Return the [X, Y] coordinate for the center point of the cell that contains the specified text.  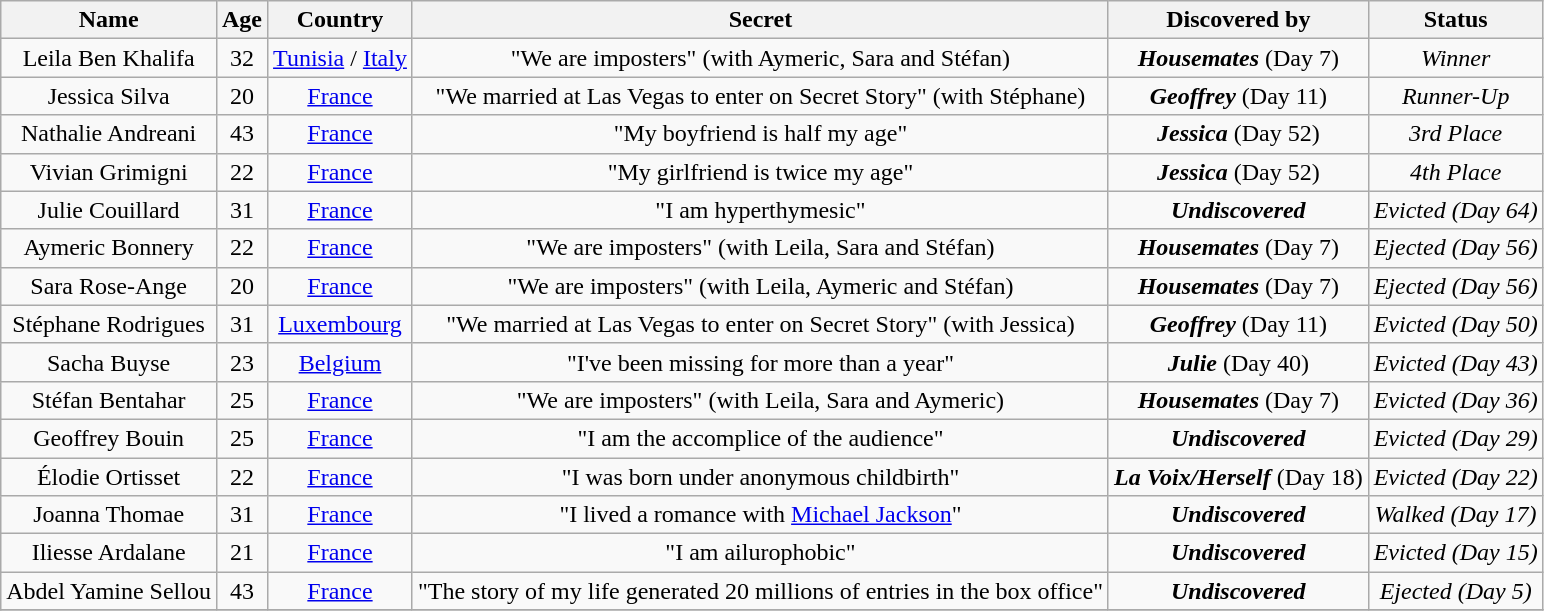
"We married at Las Vegas to enter on Secret Story" (with Jessica) [760, 324]
Country [340, 20]
Stéfan Bentahar [109, 400]
Winner [1456, 58]
Élodie Ortisset [109, 477]
"We married at Las Vegas to enter on Secret Story" (with Stéphane) [760, 96]
"I lived a romance with Michael Jackson" [760, 515]
3rd Place [1456, 134]
"I was born under anonymous childbirth" [760, 477]
Julie Couillard [109, 210]
Tunisia / Italy [340, 58]
Name [109, 20]
Vivian Grimigni [109, 172]
Walked (Day 17) [1456, 515]
"We are imposters" (with Aymeric, Sara and Stéfan) [760, 58]
21 [242, 553]
32 [242, 58]
"We are imposters" (with Leila, Sara and Stéfan) [760, 248]
"I've been missing for more than a year" [760, 362]
Geoffrey Bouin [109, 438]
Iliesse Ardalane [109, 553]
"My boyfriend is half my age" [760, 134]
4th Place [1456, 172]
Joanna Thomae [109, 515]
"I am ailurophobic" [760, 553]
"The story of my life generated 20 millions of entries in the box office" [760, 591]
"We are imposters" (with Leila, Aymeric and Stéfan) [760, 286]
Evicted (Day 43) [1456, 362]
Ejected (Day 5) [1456, 591]
Leila Ben Khalifa [109, 58]
Evicted (Day 36) [1456, 400]
Age [242, 20]
Status [1456, 20]
"We are imposters" (with Leila, Sara and Aymeric) [760, 400]
Evicted (Day 29) [1456, 438]
Evicted (Day 64) [1456, 210]
"I am the accomplice of the audience" [760, 438]
Stéphane Rodrigues [109, 324]
Julie (Day 40) [1238, 362]
Sara Rose-Ange [109, 286]
Evicted (Day 15) [1456, 553]
Discovered by [1238, 20]
Evicted (Day 50) [1456, 324]
Evicted (Day 22) [1456, 477]
Runner-Up [1456, 96]
23 [242, 362]
Abdel Yamine Sellou [109, 591]
Belgium [340, 362]
Sacha Buyse [109, 362]
Secret [760, 20]
Nathalie Andreani [109, 134]
La Voix/Herself (Day 18) [1238, 477]
"My girlfriend is twice my age" [760, 172]
Jessica Silva [109, 96]
Aymeric Bonnery [109, 248]
"I am hyperthymesic" [760, 210]
Luxembourg [340, 324]
